Detect which cell encompasses the target text, then output its [X, Y] center coordinate. 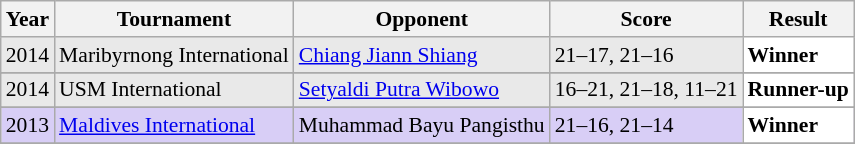
Muhammad Bayu Pangisthu [422, 126]
USM International [174, 90]
Result [798, 19]
Runner-up [798, 90]
21–16, 21–14 [646, 126]
Year [28, 19]
16–21, 21–18, 11–21 [646, 90]
Opponent [422, 19]
21–17, 21–16 [646, 55]
Maribyrnong International [174, 55]
Score [646, 19]
Chiang Jiann Shiang [422, 55]
Setyaldi Putra Wibowo [422, 90]
Maldives International [174, 126]
Tournament [174, 19]
2013 [28, 126]
